Return the (x, y) coordinate for the center point of the cell that contains the specified text.  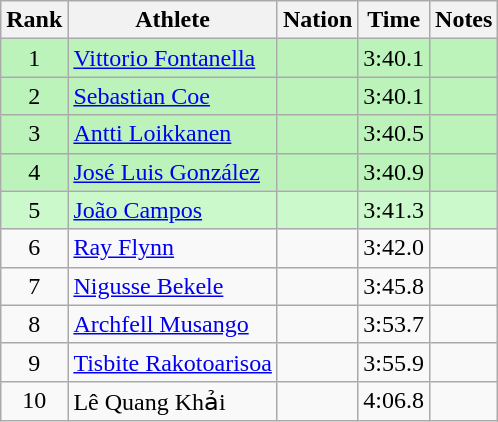
5 (34, 210)
4 (34, 172)
Time (394, 20)
Antti Loikkanen (173, 134)
José Luis González (173, 172)
3:42.0 (394, 248)
Archfell Musango (173, 324)
9 (34, 362)
3:41.3 (394, 210)
Rank (34, 20)
6 (34, 248)
3:55.9 (394, 362)
8 (34, 324)
Tisbite Rakotoarisoa (173, 362)
Notes (464, 20)
2 (34, 96)
João Campos (173, 210)
3:40.5 (394, 134)
3 (34, 134)
Ray Flynn (173, 248)
Nation (317, 20)
7 (34, 286)
3:40.9 (394, 172)
3:53.7 (394, 324)
Lê Quang Khải (173, 401)
4:06.8 (394, 401)
10 (34, 401)
3:45.8 (394, 286)
Athlete (173, 20)
Sebastian Coe (173, 96)
Nigusse Bekele (173, 286)
Vittorio Fontanella (173, 58)
1 (34, 58)
